Determine the (x, y) coordinate at the center of the cell enclosing the given text.  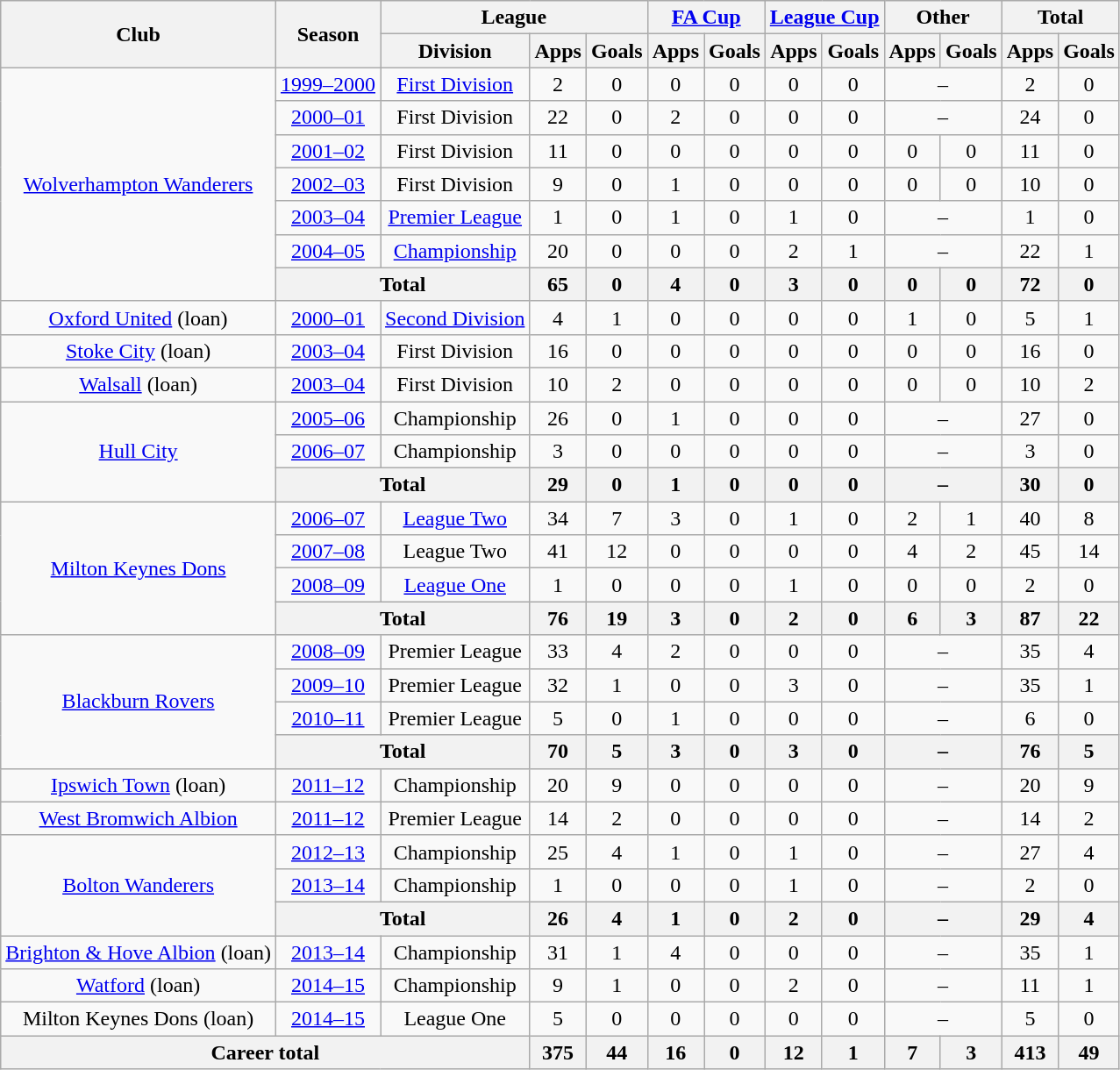
League (514, 18)
League Cup (824, 18)
70 (558, 752)
Blackburn Rovers (139, 702)
2004–05 (328, 251)
31 (558, 952)
Hull City (139, 452)
2010–11 (328, 718)
Wolverhampton Wanderers (139, 184)
375 (558, 1052)
40 (1030, 518)
33 (558, 652)
FA Cup (706, 18)
Milton Keynes Dons (loan) (139, 1019)
1999–2000 (328, 84)
Ipswich Town (loan) (139, 785)
30 (1030, 485)
Oxford United (loan) (139, 317)
2001–02 (328, 151)
Bolton Wanderers (139, 885)
44 (617, 1052)
2009–10 (328, 685)
Milton Keynes Dons (139, 568)
Career total (265, 1052)
2002–03 (328, 184)
49 (1089, 1052)
72 (1030, 284)
Brighton & Hove Albion (loan) (139, 952)
2012–13 (328, 852)
Second Division (455, 317)
34 (558, 518)
32 (558, 685)
2007–08 (328, 552)
19 (617, 618)
45 (1030, 552)
Watford (loan) (139, 986)
25 (558, 852)
2005–06 (328, 418)
Season (328, 34)
Club (139, 34)
41 (558, 552)
West Bromwich Albion (139, 818)
8 (1089, 518)
Walsall (loan) (139, 384)
Stoke City (loan) (139, 351)
Division (455, 51)
65 (558, 284)
87 (1030, 618)
413 (1030, 1052)
Other (943, 18)
24 (1030, 118)
